Locate the cell with the specified text and output its [X, Y] center coordinate. 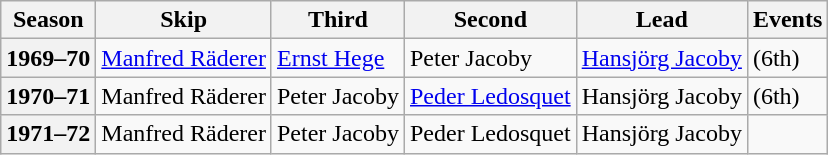
Skip [184, 20]
1971–72 [48, 134]
Third [338, 20]
Second [490, 20]
Season [48, 20]
Events [787, 20]
Ernst Hege [338, 58]
1970–71 [48, 96]
Lead [662, 20]
1969–70 [48, 58]
